Locate the cell with the specified text and output its (x, y) center coordinate. 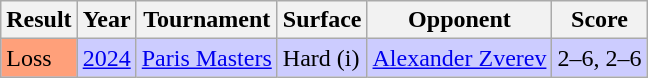
Result (39, 20)
Surface (322, 20)
Paris Masters (206, 58)
Hard (i) (322, 58)
Opponent (460, 20)
Alexander Zverev (460, 58)
Loss (39, 58)
Year (106, 20)
Tournament (206, 20)
2024 (106, 58)
Score (600, 20)
2–6, 2–6 (600, 58)
